Provide the [x, y] coordinate of the cell's center where the given text is located.  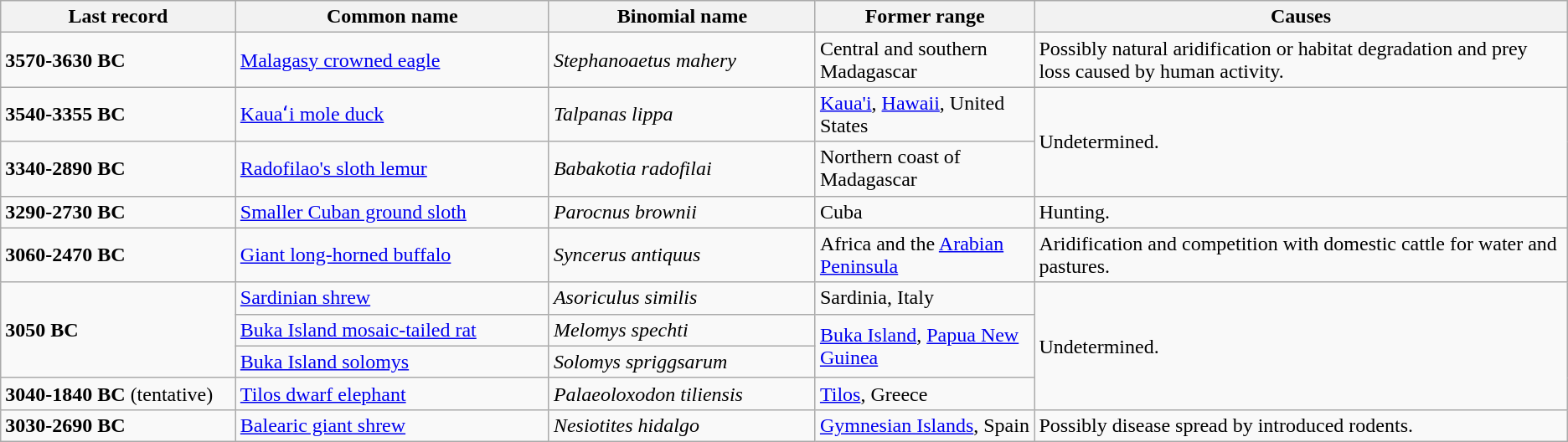
Tilos dwarf elephant [392, 393]
Palaeoloxodon tiliensis [682, 393]
3040-1840 BC (tentative) [119, 393]
Common name [392, 17]
Solomys spriggsarum [682, 362]
Talpanas lippa [682, 114]
Possibly disease spread by introduced rodents. [1301, 425]
3030-2690 BC [119, 425]
Balearic giant shrew [392, 425]
Causes [1301, 17]
3290-2730 BC [119, 212]
Stephanoaetus mahery [682, 60]
Gymnesian Islands, Spain [925, 425]
Central and southern Madagascar [925, 60]
3050 BC [119, 330]
Syncerus antiquus [682, 254]
Kauaʻi mole duck [392, 114]
Asoriculus similis [682, 298]
Radofilao's sloth lemur [392, 169]
3540-3355 BC [119, 114]
Sardinian shrew [392, 298]
Tilos, Greece [925, 393]
Buka Island, Papua New Guinea [925, 346]
Parocnus brownii [682, 212]
Former range [925, 17]
Nesiotites hidalgo [682, 425]
Binomial name [682, 17]
Possibly natural aridification or habitat degradation and prey loss caused by human activity. [1301, 60]
Buka Island solomys [392, 362]
Kaua'i, Hawaii, United States [925, 114]
3340-2890 BC [119, 169]
Africa and the Arabian Peninsula [925, 254]
3570-3630 BC [119, 60]
Aridification and competition with domestic cattle for water and pastures. [1301, 254]
Last record [119, 17]
Melomys spechti [682, 330]
Northern coast of Madagascar [925, 169]
Sardinia, Italy [925, 298]
Hunting. [1301, 212]
Smaller Cuban ground sloth [392, 212]
Cuba [925, 212]
Giant long-horned buffalo [392, 254]
Malagasy crowned eagle [392, 60]
Babakotia radofilai [682, 169]
Buka Island mosaic-tailed rat [392, 330]
3060-2470 BC [119, 254]
